Capture the cell that displays the provided text and extract its (X, Y) central coordinate. 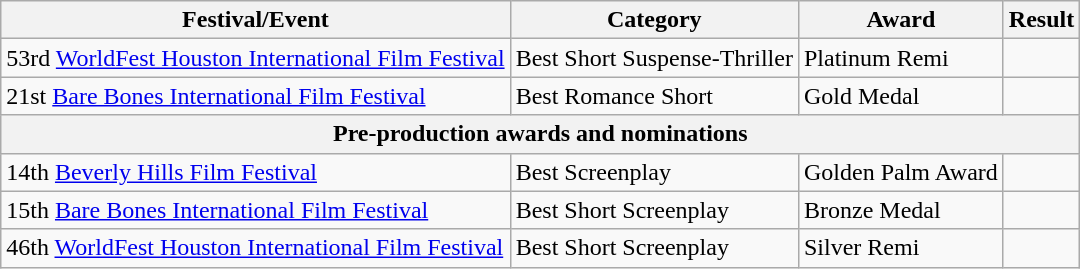
Category (654, 20)
Best Short Suspense-Thriller (654, 58)
Bronze Medal (900, 210)
21st Bare Bones International Film Festival (256, 96)
Golden Palm Award (900, 172)
14th Beverly Hills Film Festival (256, 172)
Pre-production awards and nominations (540, 134)
Platinum Remi (900, 58)
46th WorldFest Houston International Film Festival (256, 248)
15th Bare Bones International Film Festival (256, 210)
Gold Medal (900, 96)
Festival/Event (256, 20)
Silver Remi (900, 248)
Result (1041, 20)
Best Romance Short (654, 96)
Award (900, 20)
53rd WorldFest Houston International Film Festival (256, 58)
Best Screenplay (654, 172)
